For the text-containing cell, return its midpoint in (X, Y) coordinate format. 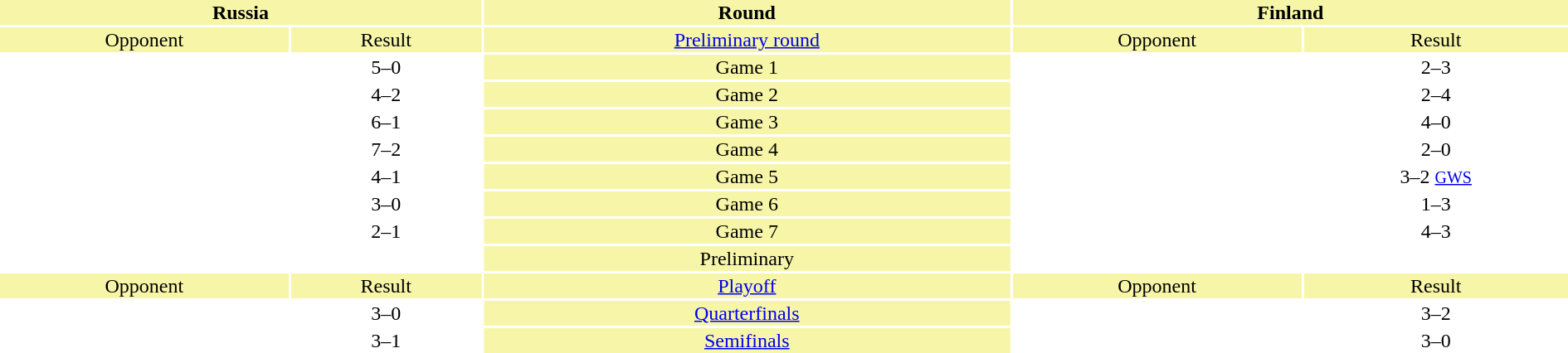
5–0 (387, 67)
2–1 (387, 231)
6–1 (387, 122)
Semifinals (747, 341)
3–2 GWS (1435, 176)
Finland (1291, 12)
Playoff (747, 286)
Game 6 (747, 204)
Game 4 (747, 149)
3–2 (1435, 313)
Preliminary (747, 259)
4–2 (387, 94)
4–1 (387, 176)
2–0 (1435, 149)
Game 7 (747, 231)
4–3 (1435, 231)
Quarterfinals (747, 313)
Game 1 (747, 67)
7–2 (387, 149)
2–3 (1435, 67)
Russia (241, 12)
Game 2 (747, 94)
2–4 (1435, 94)
3–1 (387, 341)
Preliminary round (747, 40)
4–0 (1435, 122)
Game 5 (747, 176)
Game 3 (747, 122)
1–3 (1435, 204)
Round (747, 12)
